Output the [X, Y] coordinate of the center of the cell containing the given text.  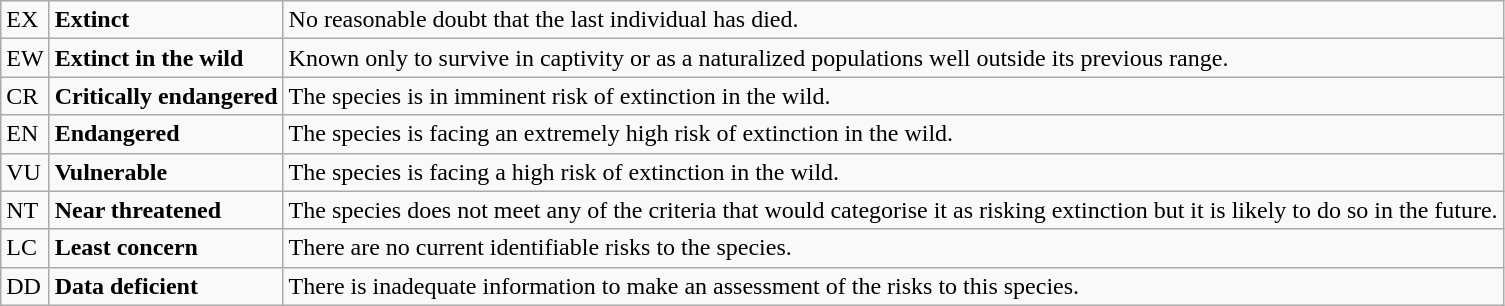
There is inadequate information to make an assessment of the risks to this species. [893, 286]
Vulnerable [166, 172]
EN [25, 134]
Extinct in the wild [166, 58]
EW [25, 58]
Near threatened [166, 210]
VU [25, 172]
EX [25, 20]
No reasonable doubt that the last individual has died. [893, 20]
The species does not meet any of the criteria that would categorise it as risking extinction but it is likely to do so in the future. [893, 210]
Known only to survive in captivity or as a naturalized populations well outside its previous range. [893, 58]
Data deficient [166, 286]
The species is facing a high risk of extinction in the wild. [893, 172]
NT [25, 210]
Extinct [166, 20]
Critically endangered [166, 96]
DD [25, 286]
Endangered [166, 134]
There are no current identifiable risks to the species. [893, 248]
Least concern [166, 248]
The species is in imminent risk of extinction in the wild. [893, 96]
CR [25, 96]
The species is facing an extremely high risk of extinction in the wild. [893, 134]
LC [25, 248]
